Scan for the cell matching the given text and deliver its [x, y] coordinate at center. 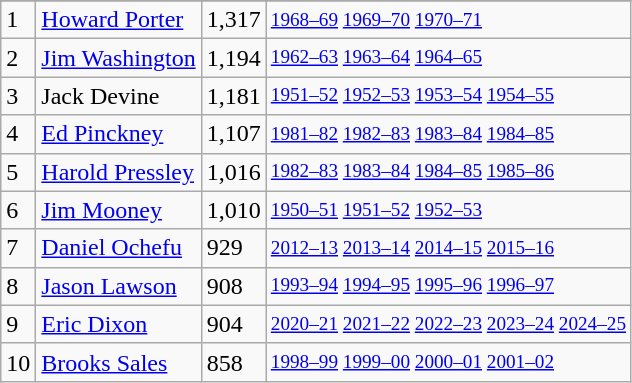
Howard Porter [118, 20]
6 [18, 210]
1,010 [234, 210]
Jim Mooney [118, 210]
1981–82 1982–83 1983–84 1984–85 [448, 134]
9 [18, 324]
3 [18, 96]
929 [234, 248]
1998–99 1999–00 2000–01 2001–02 [448, 362]
1951–52 1952–53 1953–54 1954–55 [448, 96]
1 [18, 20]
908 [234, 286]
2020–21 2021–22 2022–23 2023–24 2024–25 [448, 324]
10 [18, 362]
1962–63 1963–64 1964–65 [448, 58]
1968–69 1969–70 1970–71 [448, 20]
2012–13 2013–14 2014–15 2015–16 [448, 248]
Eric Dixon [118, 324]
1,016 [234, 172]
Jason Lawson [118, 286]
1993–94 1994–95 1995–96 1996–97 [448, 286]
1,194 [234, 58]
5 [18, 172]
1,181 [234, 96]
Harold Pressley [118, 172]
904 [234, 324]
Brooks Sales [118, 362]
4 [18, 134]
858 [234, 362]
2 [18, 58]
1950–51 1951–52 1952–53 [448, 210]
1,317 [234, 20]
7 [18, 248]
1,107 [234, 134]
Daniel Ochefu [118, 248]
1982–83 1983–84 1984–85 1985–86 [448, 172]
8 [18, 286]
Jim Washington [118, 58]
Ed Pinckney [118, 134]
Jack Devine [118, 96]
